Pinpoint the cell where the given text exists, returning its [x, y] midpoint coordinate. 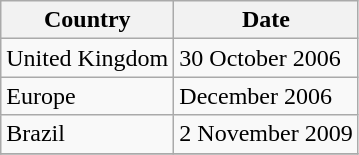
Europe [88, 96]
December 2006 [266, 96]
2 November 2009 [266, 134]
United Kingdom [88, 58]
Brazil [88, 134]
30 October 2006 [266, 58]
Country [88, 20]
Date [266, 20]
